Identify which cell holds the provided text, then report its (x, y) central coordinate. 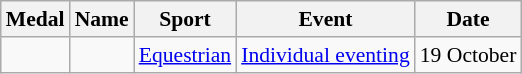
Sport (185, 19)
Event (326, 19)
Date (468, 19)
19 October (468, 55)
Medal (36, 19)
Name (102, 19)
Equestrian (185, 55)
Individual eventing (326, 55)
